Identify which cell holds the provided text, then report its (X, Y) central coordinate. 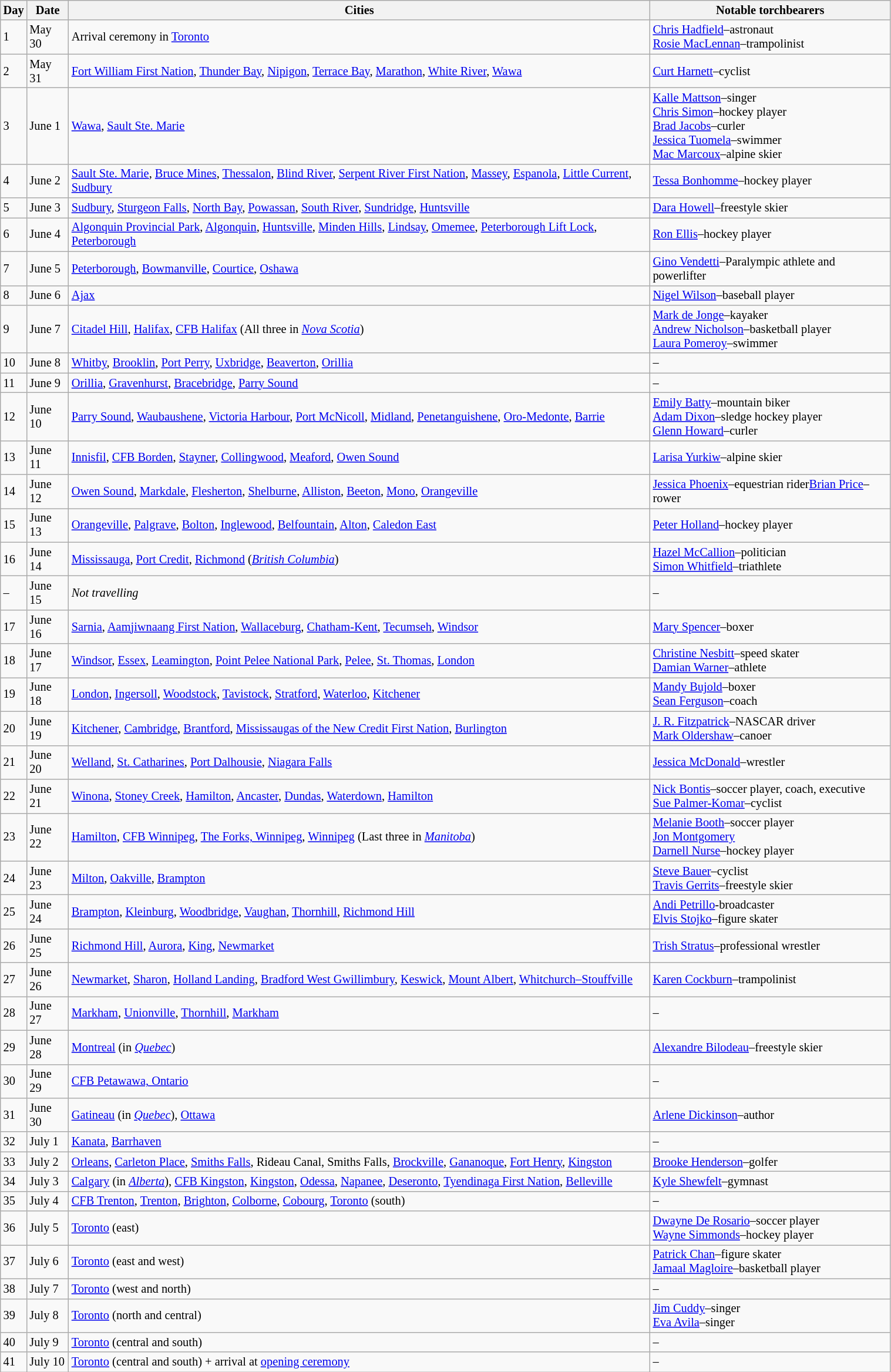
June 20 (48, 762)
Montreal (in Quebec) (359, 1047)
Wawa, Sault Ste. Marie (359, 126)
Whitby, Brooklin, Port Perry, Uxbridge, Beaverton, Orillia (359, 363)
June 12 (48, 492)
Owen Sound, Markdale, Flesherton, Shelburne, Alliston, Beeton, Mono, Orangeville (359, 492)
Gino Vendetti–Paralympic athlete and powerlifter (771, 268)
Gatineau (in Quebec), Ottawa (359, 1115)
Toronto (east and west) (359, 1262)
June 29 (48, 1081)
June 21 (48, 796)
Citadel Hill, Halifax, CFB Halifax (All three in Nova Scotia) (359, 329)
17 (14, 627)
26 (14, 946)
Orillia, Gravenhurst, Bracebridge, Parry Sound (359, 383)
23 (14, 837)
Sarnia, Aamjiwnaang First Nation, Wallaceburg, Chatham-Kent, Tecumseh, Windsor (359, 627)
14 (14, 492)
28 (14, 1013)
33 (14, 1162)
12 (14, 416)
32 (14, 1142)
Ron Ellis–hockey player (771, 234)
June 13 (48, 525)
Kanata, Barrhaven (359, 1142)
Tessa Bonhomme–hockey player (771, 181)
July 5 (48, 1228)
Karen Cockburn–trampolinist (771, 980)
London, Ingersoll, Woodstock, Tavistock, Stratford, Waterloo, Kitchener (359, 694)
Mississauga, Port Credit, Richmond (British Columbia) (359, 559)
24 (14, 878)
37 (14, 1262)
June 26 (48, 980)
6 (14, 234)
June 4 (48, 234)
CFB Petawawa, Ontario (359, 1081)
11 (14, 383)
41 (14, 1362)
Ajax (359, 295)
Jessica McDonald–wrestler (771, 762)
July 3 (48, 1181)
Hazel McCallion–politicianSimon Whitfield–triathlete (771, 559)
Dwayne De Rosario–soccer playerWayne Simmonds–hockey player (771, 1228)
June 2 (48, 181)
June 6 (48, 295)
July 7 (48, 1289)
13 (14, 458)
June 8 (48, 363)
Kalle Mattson–singerChris Simon–hockey playerBrad Jacobs–curlerJessica Tuomela–swimmerMac Marcoux–alpine skier (771, 126)
Christine Nesbitt–speed skaterDamian Warner–athlete (771, 661)
19 (14, 694)
Jessica Phoenix–equestrian riderBrian Price–rower (771, 492)
June 28 (48, 1047)
Hamilton, CFB Winnipeg, The Forks, Winnipeg, Winnipeg (Last three in Manitoba) (359, 837)
July 2 (48, 1162)
Mark de Jonge–kayakerAndrew Nicholson–basketball playerLaura Pomeroy–swimmer (771, 329)
Notable torchbearers (771, 10)
June 30 (48, 1115)
Toronto (east) (359, 1228)
36 (14, 1228)
CFB Trenton, Trenton, Brighton, Colborne, Cobourg, Toronto (south) (359, 1201)
June 9 (48, 383)
July 9 (48, 1342)
Toronto (central and south) + arrival at opening ceremony (359, 1362)
Brooke Henderson–golfer (771, 1162)
1 (14, 37)
June 3 (48, 208)
38 (14, 1289)
Not travelling (359, 593)
4 (14, 181)
June 17 (48, 661)
27 (14, 980)
June 10 (48, 416)
Alexandre Bilodeau–freestyle skier (771, 1047)
Kyle Shewfelt–gymnast (771, 1181)
Markham, Unionville, Thornhill, Markham (359, 1013)
Fort William First Nation, Thunder Bay, Nipigon, Terrace Bay, Marathon, White River, Wawa (359, 71)
Andi Petrillo-broadcasterElvis Stojko–figure skater (771, 912)
Algonquin Provincial Park, Algonquin, Huntsville, Minden Hills, Lindsay, Omemee, Peterborough Lift Lock, Peterborough (359, 234)
35 (14, 1201)
Peterborough, Bowmanville, Courtice, Oshawa (359, 268)
May 31 (48, 71)
June 22 (48, 837)
31 (14, 1115)
June 23 (48, 878)
5 (14, 208)
Parry Sound, Waubaushene, Victoria Harbour, Port McNicoll, Midland, Penetanguishene, Oro-Medonte, Barrie (359, 416)
Toronto (north and central) (359, 1316)
June 19 (48, 728)
Arlene Dickinson–author (771, 1115)
Chris Hadfield–astronautRosie MacLennan–trampolinist (771, 37)
29 (14, 1047)
22 (14, 796)
Calgary (in Alberta), CFB Kingston, Kingston, Odessa, Napanee, Deseronto, Tyendinaga First Nation, Belleville (359, 1181)
Trish Stratus–professional wrestler (771, 946)
Nick Bontis–soccer player, coach, executive Sue Palmer-Komar–cyclist (771, 796)
Richmond Hill, Aurora, King, Newmarket (359, 946)
Dara Howell–freestyle skier (771, 208)
18 (14, 661)
Sudbury, Sturgeon Falls, North Bay, Powassan, South River, Sundridge, Huntsville (359, 208)
10 (14, 363)
June 11 (48, 458)
Emily Batty–mountain bikerAdam Dixon–sledge hockey playerGlenn Howard–curler (771, 416)
9 (14, 329)
Peter Holland–hockey player (771, 525)
June 16 (48, 627)
June 15 (48, 593)
7 (14, 268)
Newmarket, Sharon, Holland Landing, Bradford West Gwillimbury, Keswick, Mount Albert, Whitchurch–Stouffville (359, 980)
Patrick Chan–figure skaterJamaal Magloire–basketball player (771, 1262)
Day (14, 10)
May 30 (48, 37)
8 (14, 295)
Toronto (west and north) (359, 1289)
Jim Cuddy–singerEva Avila–singer (771, 1316)
40 (14, 1342)
Curt Harnett–cyclist (771, 71)
Welland, St. Catharines, Port Dalhousie, Niagara Falls (359, 762)
30 (14, 1081)
June 5 (48, 268)
June 25 (48, 946)
Date (48, 10)
25 (14, 912)
34 (14, 1181)
20 (14, 728)
July 4 (48, 1201)
Larisa Yurkiw–alpine skier (771, 458)
June 1 (48, 126)
Winona, Stoney Creek, Hamilton, Ancaster, Dundas, Waterdown, Hamilton (359, 796)
Toronto (central and south) (359, 1342)
Kitchener, Cambridge, Brantford, Mississaugas of the New Credit First Nation, Burlington (359, 728)
Orleans, Carleton Place, Smiths Falls, Rideau Canal, Smiths Falls, Brockville, Gananoque, Fort Henry, Kingston (359, 1162)
21 (14, 762)
June 7 (48, 329)
July 8 (48, 1316)
Milton, Oakville, Brampton (359, 878)
Brampton, Kleinburg, Woodbridge, Vaughan, Thornhill, Richmond Hill (359, 912)
June 24 (48, 912)
3 (14, 126)
Orangeville, Palgrave, Bolton, Inglewood, Belfountain, Alton, Caledon East (359, 525)
J. R. Fitzpatrick–NASCAR driverMark Oldershaw–canoer (771, 728)
2 (14, 71)
July 1 (48, 1142)
Windsor, Essex, Leamington, Point Pelee National Park, Pelee, St. Thomas, London (359, 661)
Steve Bauer–cyclistTravis Gerrits–freestyle skier (771, 878)
Mary Spencer–boxer (771, 627)
June 18 (48, 694)
July 10 (48, 1362)
Melanie Booth–soccer playerJon MontgomeryDarnell Nurse–hockey player (771, 837)
39 (14, 1316)
June 27 (48, 1013)
Sault Ste. Marie, Bruce Mines, Thessalon, Blind River, Serpent River First Nation, Massey, Espanola, Little Current, Sudbury (359, 181)
July 6 (48, 1262)
16 (14, 559)
Cities (359, 10)
Innisfil, CFB Borden, Stayner, Collingwood, Meaford, Owen Sound (359, 458)
June 14 (48, 559)
15 (14, 525)
Arrival ceremony in Toronto (359, 37)
Nigel Wilson–baseball player (771, 295)
Mandy Bujold–boxerSean Ferguson–coach (771, 694)
